Extract the [x, y] coordinate from the center of the cell holding the provided text.  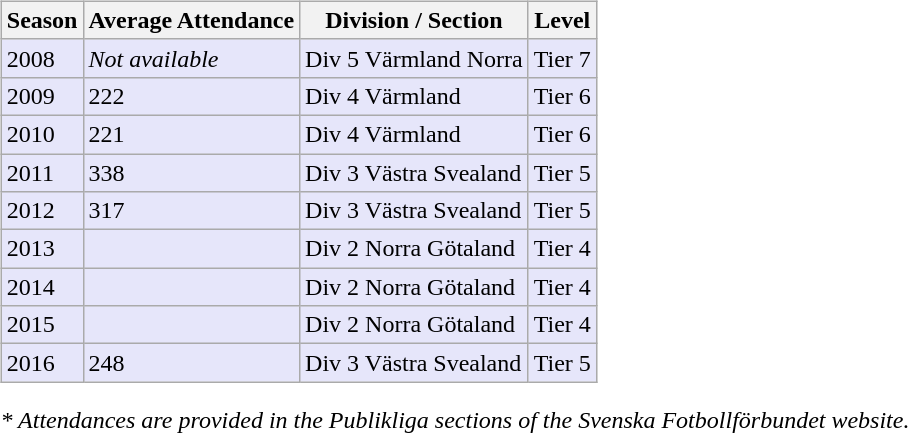
Division / Section [414, 20]
2012 [42, 211]
Div 5 Värmland Norra [414, 58]
338 [192, 173]
2016 [42, 363]
Average Attendance [192, 20]
2010 [42, 134]
Level [562, 20]
2009 [42, 96]
2014 [42, 287]
317 [192, 211]
248 [192, 363]
2011 [42, 173]
2013 [42, 249]
Season [42, 20]
Not available [192, 58]
221 [192, 134]
2015 [42, 325]
2008 [42, 58]
222 [192, 96]
Tier 7 [562, 58]
